For the text-containing cell, return its midpoint in [X, Y] coordinate format. 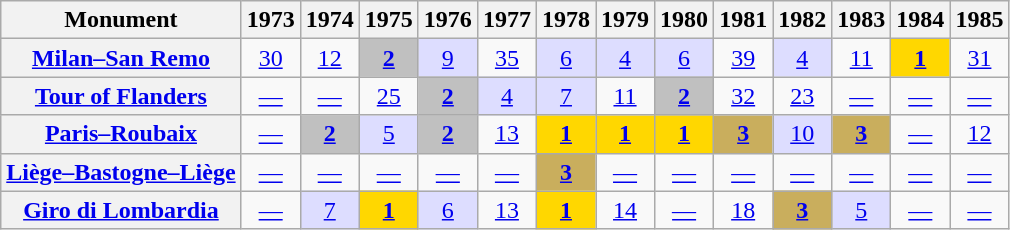
Milan–San Remo [121, 58]
25 [388, 96]
1974 [330, 20]
Liège–Bastogne–Liège [121, 172]
Paris–Roubaix [121, 134]
18 [744, 210]
1984 [920, 20]
1985 [980, 20]
32 [744, 96]
1982 [802, 20]
1978 [566, 20]
30 [270, 58]
Tour of Flanders [121, 96]
39 [744, 58]
35 [506, 58]
23 [802, 96]
10 [802, 134]
1980 [684, 20]
1975 [388, 20]
31 [980, 58]
1979 [626, 20]
1981 [744, 20]
1977 [506, 20]
Monument [121, 20]
14 [626, 210]
1973 [270, 20]
9 [448, 58]
Giro di Lombardia [121, 210]
1976 [448, 20]
1983 [862, 20]
